Pinpoint the cell where the given text exists, returning its (X, Y) midpoint coordinate. 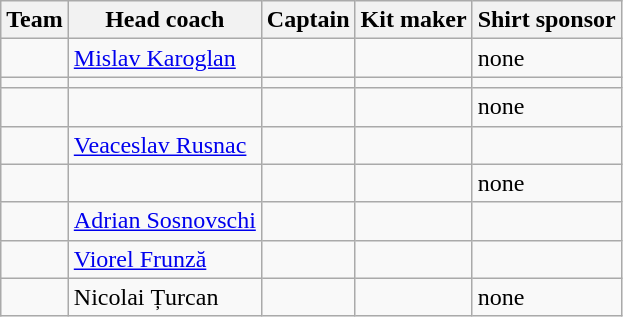
Nicolai Țurcan (164, 297)
Captain (308, 20)
Team (35, 20)
Viorel Frunză (164, 259)
Veaceslav Rusnac (164, 145)
Mislav Karoglan (164, 58)
Shirt sponsor (546, 20)
Kit maker (414, 20)
Head coach (164, 20)
Adrian Sosnovschi (164, 221)
